Locate the cell with the specified text and output its (x, y) center coordinate. 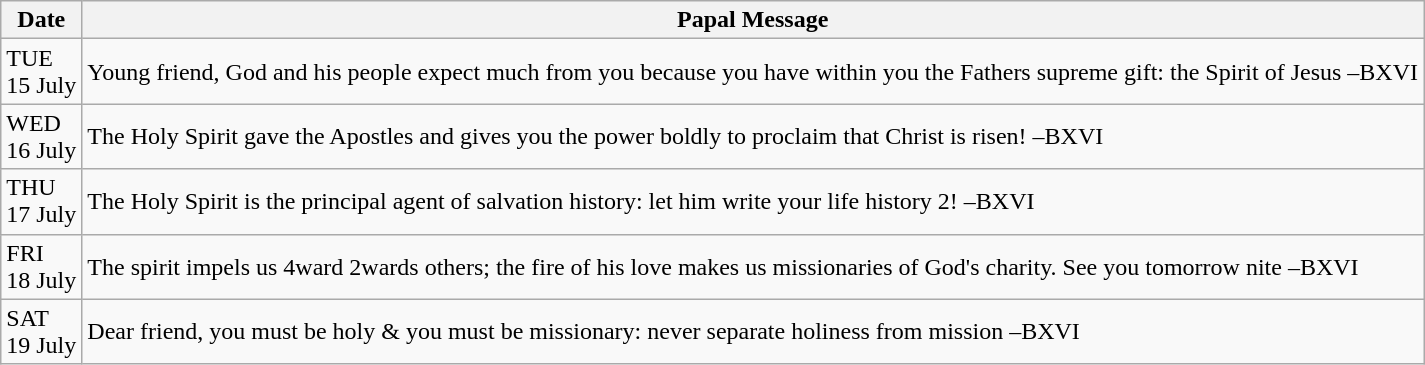
WED16 July (42, 136)
Young friend, God and his people expect much from you because you have within you the Fathers supreme gift: the Spirit of Jesus –BXVI (753, 72)
SAT19 July (42, 332)
Date (42, 20)
Dear friend, you must be holy & you must be missionary: never separate holiness from mission –BXVI (753, 332)
The spirit impels us 4ward 2wards others; the fire of his love makes us missionaries of God's charity. See you tomorrow nite –BXVI (753, 266)
The Holy Spirit gave the Apostles and gives you the power boldly to proclaim that Christ is risen! –BXVI (753, 136)
FRI18 July (42, 266)
THU17 July (42, 202)
TUE15 July (42, 72)
Papal Message (753, 20)
The Holy Spirit is the principal agent of salvation history: let him write your life history 2! –BXVI (753, 202)
